For the text-containing cell, return its midpoint in (X, Y) coordinate format. 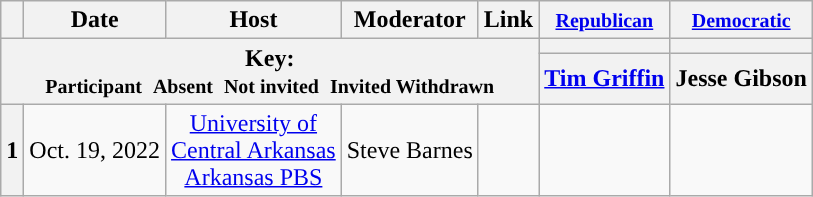
Moderator (410, 20)
Tim Griffin (604, 78)
Host (254, 20)
Oct. 19, 2022 (95, 150)
Date (95, 20)
Jesse Gibson (741, 78)
1 (12, 150)
Democratic (741, 20)
University ofCentral ArkansasArkansas PBS (254, 150)
Steve Barnes (410, 150)
Key: Participant Absent Not invited Invited Withdrawn (270, 72)
Republican (604, 20)
Link (508, 20)
